Provide the (X, Y) coordinate of the cell's center where the given text is located.  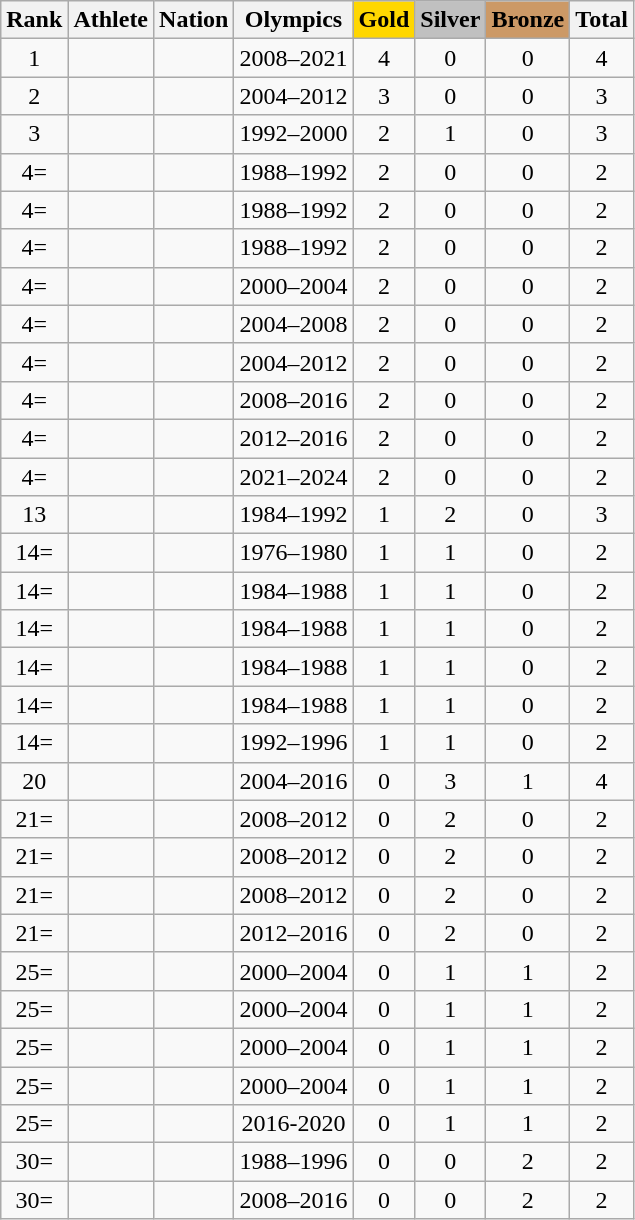
20 (34, 781)
1992–1996 (294, 743)
2004–2016 (294, 781)
Bronze (528, 20)
Total (602, 20)
Athlete (111, 20)
2004–2008 (294, 324)
1992–2000 (294, 134)
1976–1980 (294, 553)
Rank (34, 20)
2016-2020 (294, 1124)
Silver (450, 20)
1988–1996 (294, 1162)
Gold (384, 20)
13 (34, 515)
Nation (194, 20)
2021–2024 (294, 477)
2008–2021 (294, 58)
1984–1992 (294, 515)
Olympics (294, 20)
